Search for the cell housing the specified text and yield its [x, y] center coordinate. 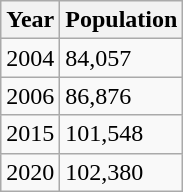
2004 [30, 58]
Population [122, 20]
2020 [30, 172]
2015 [30, 134]
Year [30, 20]
86,876 [122, 96]
102,380 [122, 172]
84,057 [122, 58]
101,548 [122, 134]
2006 [30, 96]
